Return the (x, y) coordinate for the center point of the cell that contains the specified text.  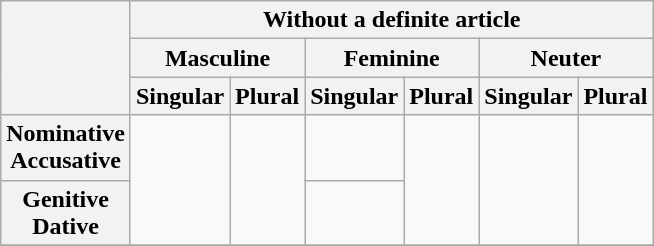
Without a definite article (391, 20)
NominativeAccusative (66, 148)
Masculine (217, 58)
GenitiveDative (66, 212)
Neuter (566, 58)
Feminine (392, 58)
